Search for the cell housing the specified text and yield its (x, y) center coordinate. 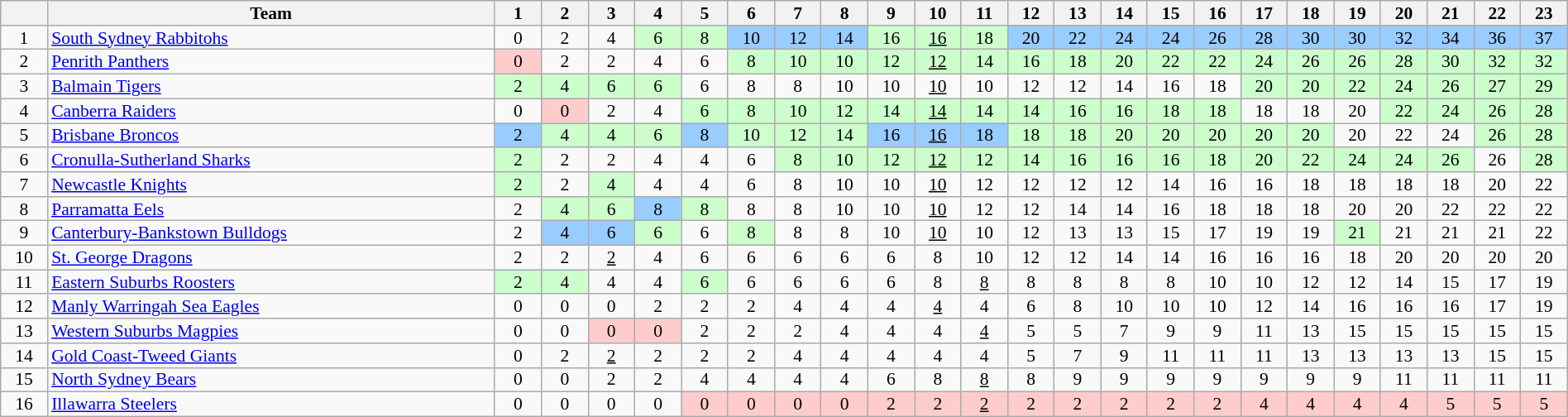
Newcastle Knights (271, 185)
St. George Dragons (271, 258)
37 (1543, 38)
23 (1543, 13)
29 (1543, 87)
Canberra Raiders (271, 111)
Eastern Suburbs Roosters (271, 282)
Team (271, 13)
Parramatta Eels (271, 209)
Penrith Panthers (271, 62)
North Sydney Bears (271, 380)
Illawarra Steelers (271, 405)
Balmain Tigers (271, 87)
36 (1497, 38)
27 (1497, 87)
South Sydney Rabbitohs (271, 38)
Gold Coast-Tweed Giants (271, 356)
Western Suburbs Magpies (271, 331)
Brisbane Broncos (271, 136)
Manly Warringah Sea Eagles (271, 307)
Cronulla-Sutherland Sharks (271, 160)
Canterbury-Bankstown Bulldogs (271, 233)
34 (1451, 38)
